Detect which cell encompasses the target text, then output its [x, y] center coordinate. 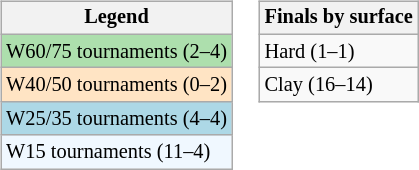
Hard (1–1) [339, 51]
Legend [116, 18]
W15 tournaments (11–4) [116, 152]
Finals by surface [339, 18]
W40/50 tournaments (0–2) [116, 85]
Clay (16–14) [339, 85]
W60/75 tournaments (2–4) [116, 51]
W25/35 tournaments (4–4) [116, 119]
